Locate the cell with the specified text and output its [x, y] center coordinate. 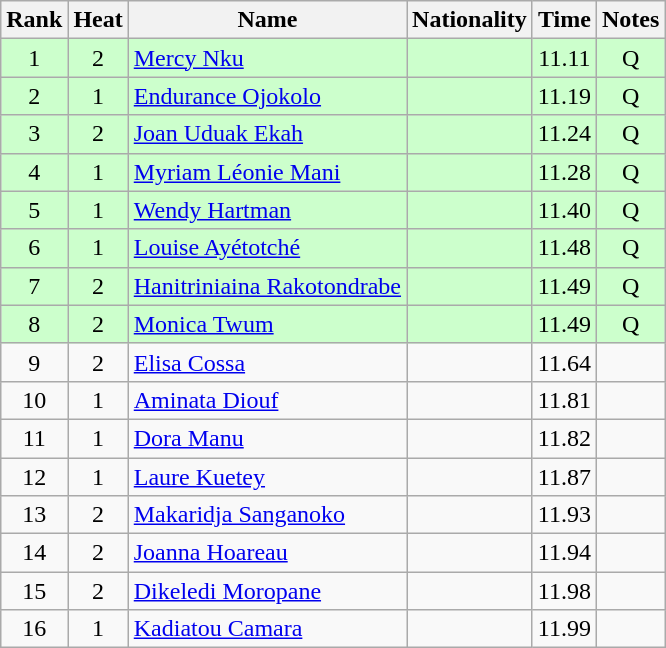
15 [34, 591]
11.28 [564, 172]
14 [34, 553]
6 [34, 248]
11.99 [564, 629]
11 [34, 438]
Notes [630, 20]
Nationality [470, 20]
Elisa Cossa [267, 362]
11.94 [564, 553]
11.87 [564, 477]
Dora Manu [267, 438]
Hanitriniaina Rakotondrabe [267, 286]
Aminata Diouf [267, 400]
4 [34, 172]
8 [34, 324]
Louise Ayétotché [267, 248]
11.48 [564, 248]
7 [34, 286]
3 [34, 134]
9 [34, 362]
11.93 [564, 515]
11.98 [564, 591]
Joanna Hoareau [267, 553]
Myriam Léonie Mani [267, 172]
Endurance Ojokolo [267, 96]
Dikeledi Moropane [267, 591]
Heat [98, 20]
Name [267, 20]
11.64 [564, 362]
Joan Uduak Ekah [267, 134]
11.40 [564, 210]
11.82 [564, 438]
Kadiatou Camara [267, 629]
Rank [34, 20]
Wendy Hartman [267, 210]
13 [34, 515]
Monica Twum [267, 324]
Mercy Nku [267, 58]
Laure Kuetey [267, 477]
12 [34, 477]
Makaridja Sanganoko [267, 515]
11.24 [564, 134]
11.81 [564, 400]
11.11 [564, 58]
Time [564, 20]
11.19 [564, 96]
10 [34, 400]
16 [34, 629]
5 [34, 210]
